Capture the cell that displays the provided text and extract its [X, Y] central coordinate. 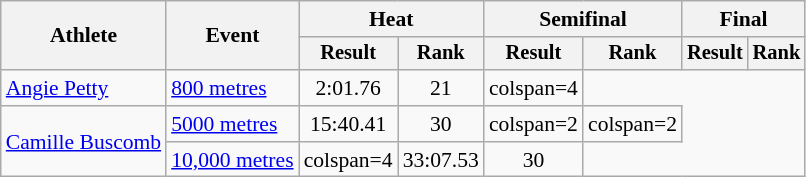
2:01.76 [348, 88]
30 [441, 124]
Camille Buscomb [84, 142]
Angie Petty [84, 88]
21 [441, 88]
Final [744, 19]
Heat [392, 19]
Event [232, 36]
colspan=4 [534, 88]
800 metres [232, 88]
Athlete [84, 36]
5000 metres [232, 124]
Semifinal [583, 19]
15:40.41 [348, 124]
